Extract the (x, y) coordinate from the center of the cell holding the provided text.  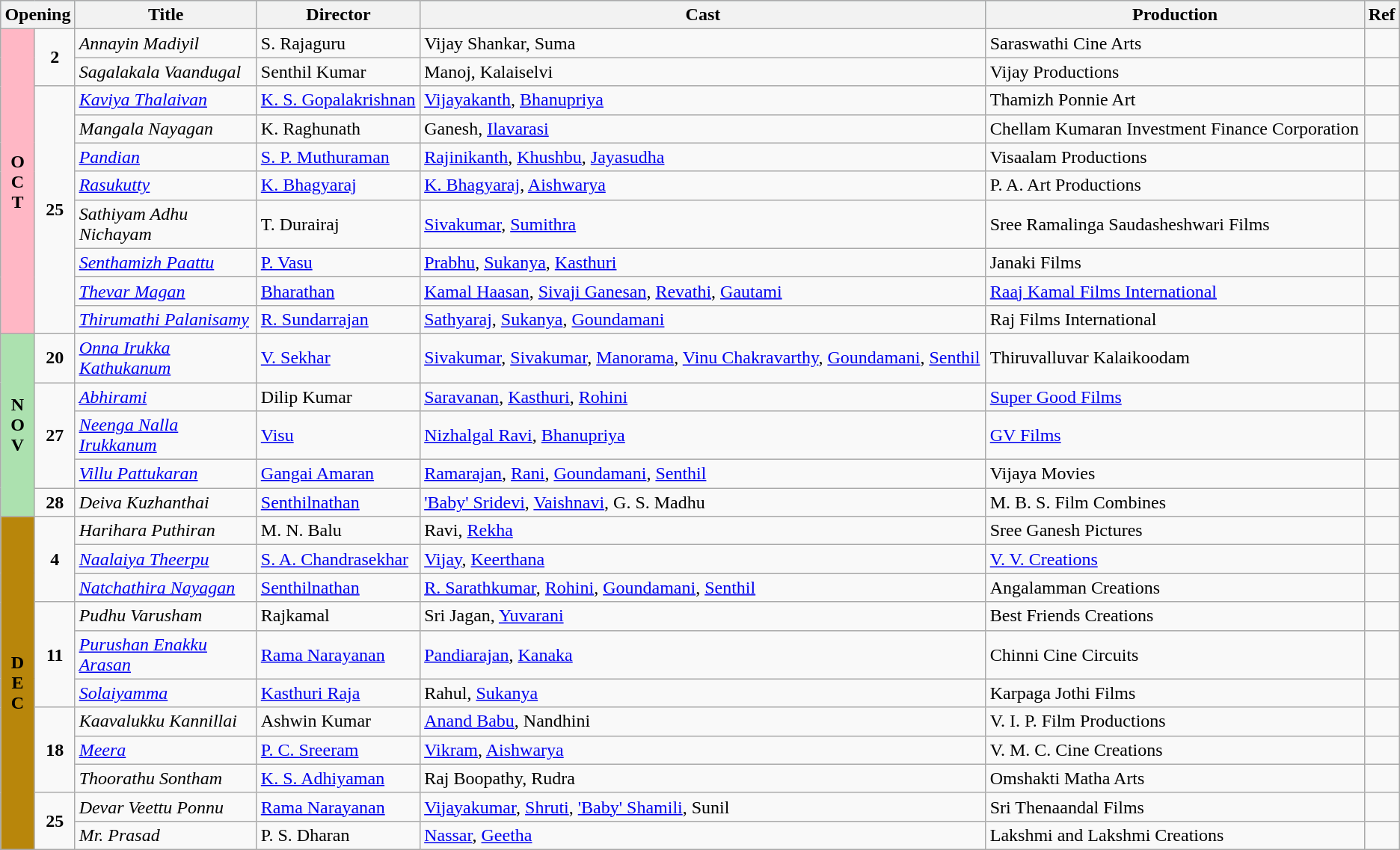
DEC (18, 683)
Meera (166, 750)
Chellam Kumaran Investment Finance Corporation (1175, 129)
Gangai Amaran (338, 474)
Saravanan, Kasthuri, Rohini (703, 397)
Angalamman Creations (1175, 588)
Kamal Haasan, Sivaji Ganesan, Revathi, Gautami (703, 291)
Manoj, Kalaiselvi (703, 72)
Sagalakala Vaandugal (166, 72)
Vijay Productions (1175, 72)
Ravi, Rekha (703, 531)
Opening (37, 15)
Ganesh, Ilavarasi (703, 129)
Karpaga Jothi Films (1175, 693)
R. Sundarrajan (338, 319)
Visu (338, 435)
K. S. Gopalakrishnan (338, 100)
P. S. Dharan (338, 835)
Thevar Magan (166, 291)
Onna Irukka Kathukanum (166, 357)
Raj Films International (1175, 319)
20 (55, 357)
Nassar, Geetha (703, 835)
Thoorathu Sontham (166, 778)
Pandiarajan, Kanaka (703, 655)
Cast (703, 15)
Vijayakanth, Bhanupriya (703, 100)
Vikram, Aishwarya (703, 750)
Mr. Prasad (166, 835)
Lakshmi and Lakshmi Creations (1175, 835)
Sathyaraj, Sukanya, Goundamani (703, 319)
Rahul, Sukanya (703, 693)
Natchathira Nayagan (166, 588)
Omshakti Matha Arts (1175, 778)
Pudhu Varusham (166, 616)
Kaviya Thalaivan (166, 100)
Naalaiya Theerpu (166, 559)
Rajinikanth, Khushbu, Jayasudha (703, 157)
Purushan Enakku Arasan (166, 655)
S. P. Muthuraman (338, 157)
Pandian (166, 157)
Villu Pattukaran (166, 474)
Kaavalukku Kannillai (166, 721)
Thiruvalluvar Kalaikoodam (1175, 357)
Raj Boopathy, Rudra (703, 778)
Janaki Films (1175, 262)
Mangala Nayagan (166, 129)
T. Durairaj (338, 224)
GV Films (1175, 435)
Kasthuri Raja (338, 693)
NOV (18, 425)
Sri Thenaandal Films (1175, 807)
Saraswathi Cine Arts (1175, 43)
R. Sarathkumar, Rohini, Goundamani, Senthil (703, 588)
'Baby' Sridevi, Vaishnavi, G. S. Madhu (703, 502)
27 (55, 435)
Annayin Madiyil (166, 43)
Sivakumar, Sivakumar, Manorama, Vinu Chakravarthy, Goundamani, Senthil (703, 357)
Sree Ganesh Pictures (1175, 531)
Abhirami (166, 397)
V. M. C. Cine Creations (1175, 750)
Devar Veettu Ponnu (166, 807)
Sri Jagan, Yuvarani (703, 616)
Sree Ramalinga Saudasheshwari Films (1175, 224)
Title (166, 15)
Prabhu, Sukanya, Kasthuri (703, 262)
Director (338, 15)
Chinni Cine Circuits (1175, 655)
Senthil Kumar (338, 72)
Sivakumar, Sumithra (703, 224)
Ashwin Kumar (338, 721)
K. S. Adhiyaman (338, 778)
P. Vasu (338, 262)
Ref (1382, 15)
4 (55, 559)
Neenga Nalla Irukkanum (166, 435)
Vijayakumar, Shruti, 'Baby' Shamili, Sunil (703, 807)
M. B. S. Film Combines (1175, 502)
V. V. Creations (1175, 559)
Senthamizh Paattu (166, 262)
Thirumathi Palanisamy (166, 319)
Vijaya Movies (1175, 474)
11 (55, 655)
Raaj Kamal Films International (1175, 291)
Anand Babu, Nandhini (703, 721)
Dilip Kumar (338, 397)
K. Raghunath (338, 129)
P. C. Sreeram (338, 750)
Ramarajan, Rani, Goundamani, Senthil (703, 474)
Rajkamal (338, 616)
K. Bhagyaraj, Aishwarya (703, 185)
OCT (18, 182)
M. N. Balu (338, 531)
Rasukutty (166, 185)
Best Friends Creations (1175, 616)
K. Bhagyaraj (338, 185)
Deiva Kuzhanthai (166, 502)
Visaalam Productions (1175, 157)
Production (1175, 15)
28 (55, 502)
V. I. P. Film Productions (1175, 721)
18 (55, 750)
P. A. Art Productions (1175, 185)
Sathiyam Adhu Nichayam (166, 224)
S. A. Chandrasekhar (338, 559)
Super Good Films (1175, 397)
Vijay Shankar, Suma (703, 43)
Harihara Puthiran (166, 531)
Nizhalgal Ravi, Bhanupriya (703, 435)
2 (55, 58)
Solaiyamma (166, 693)
Thamizh Ponnie Art (1175, 100)
Bharathan (338, 291)
V. Sekhar (338, 357)
S. Rajaguru (338, 43)
Vijay, Keerthana (703, 559)
